Capture the cell that displays the provided text and extract its (X, Y) central coordinate. 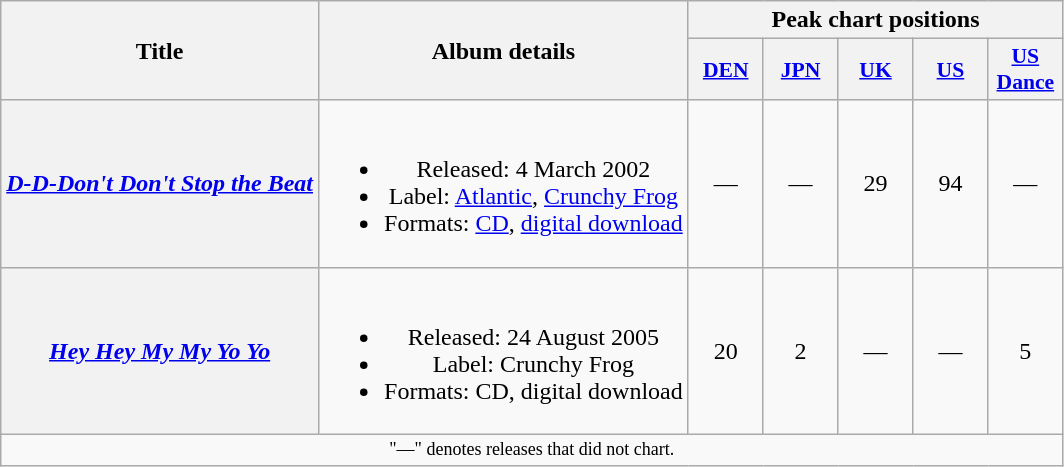
Released: 24 August 2005Label: Crunchy FrogFormats: CD, digital download (504, 350)
Title (160, 50)
Peak chart positions (876, 20)
JPN (800, 70)
5 (1026, 350)
UK (876, 70)
Released: 4 March 2002Label: Atlantic, Crunchy FrogFormats: CD, digital download (504, 184)
29 (876, 184)
Hey Hey My My Yo Yo (160, 350)
US Dance (1026, 70)
94 (950, 184)
"—" denotes releases that did not chart. (532, 450)
20 (726, 350)
US (950, 70)
2 (800, 350)
DEN (726, 70)
Album details (504, 50)
D-D-Don't Don't Stop the Beat (160, 184)
